From the cell containing the given text, extract its center point as (X, Y) coordinate. 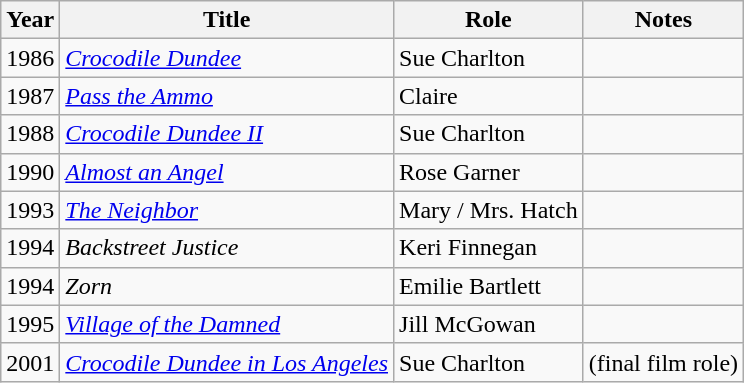
Crocodile Dundee II (227, 134)
Mary / Mrs. Hatch (489, 210)
2001 (30, 362)
Role (489, 20)
1987 (30, 96)
1993 (30, 210)
Notes (663, 20)
Crocodile Dundee in Los Angeles (227, 362)
Crocodile Dundee (227, 58)
1988 (30, 134)
Jill McGowan (489, 324)
Pass the Ammo (227, 96)
Keri Finnegan (489, 248)
Year (30, 20)
Backstreet Justice (227, 248)
1990 (30, 172)
1995 (30, 324)
Zorn (227, 286)
Village of the Damned (227, 324)
Claire (489, 96)
Almost an Angel (227, 172)
Rose Garner (489, 172)
Title (227, 20)
Emilie Bartlett (489, 286)
The Neighbor (227, 210)
(final film role) (663, 362)
1986 (30, 58)
